Determine the [X, Y] coordinate at the center of the cell enclosing the given text.  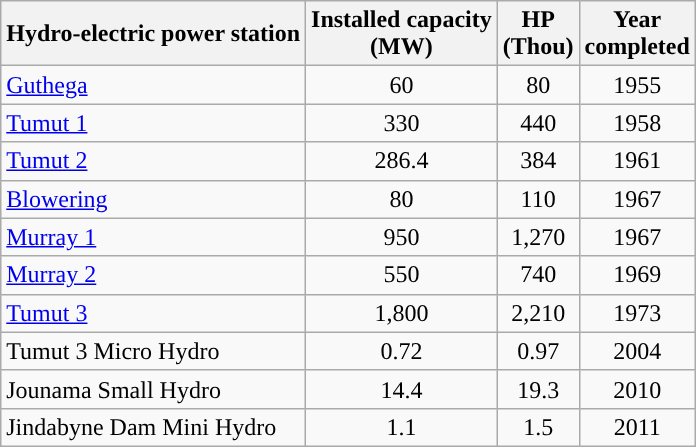
1958 [637, 123]
1955 [637, 85]
1969 [637, 275]
550 [402, 275]
HP (Thou) [538, 34]
19.3 [538, 389]
Jindabyne Dam Mini Hydro [154, 427]
Tumut 3 [154, 313]
0.72 [402, 351]
440 [538, 123]
2011 [637, 427]
Tumut 1 [154, 123]
1973 [637, 313]
1.1 [402, 427]
384 [538, 161]
Installed capacity (MW) [402, 34]
60 [402, 85]
286.4 [402, 161]
Year completed [637, 34]
2004 [637, 351]
1961 [637, 161]
1,270 [538, 237]
110 [538, 199]
1.5 [538, 427]
1,800 [402, 313]
Jounama Small Hydro [154, 389]
Blowering [154, 199]
Tumut 3 Micro Hydro [154, 351]
2010 [637, 389]
2,210 [538, 313]
14.4 [402, 389]
740 [538, 275]
330 [402, 123]
Murray 2 [154, 275]
0.97 [538, 351]
Hydro-electric power station [154, 34]
Murray 1 [154, 237]
950 [402, 237]
Tumut 2 [154, 161]
Guthega [154, 85]
